Scan for the cell matching the given text and deliver its [X, Y] coordinate at center. 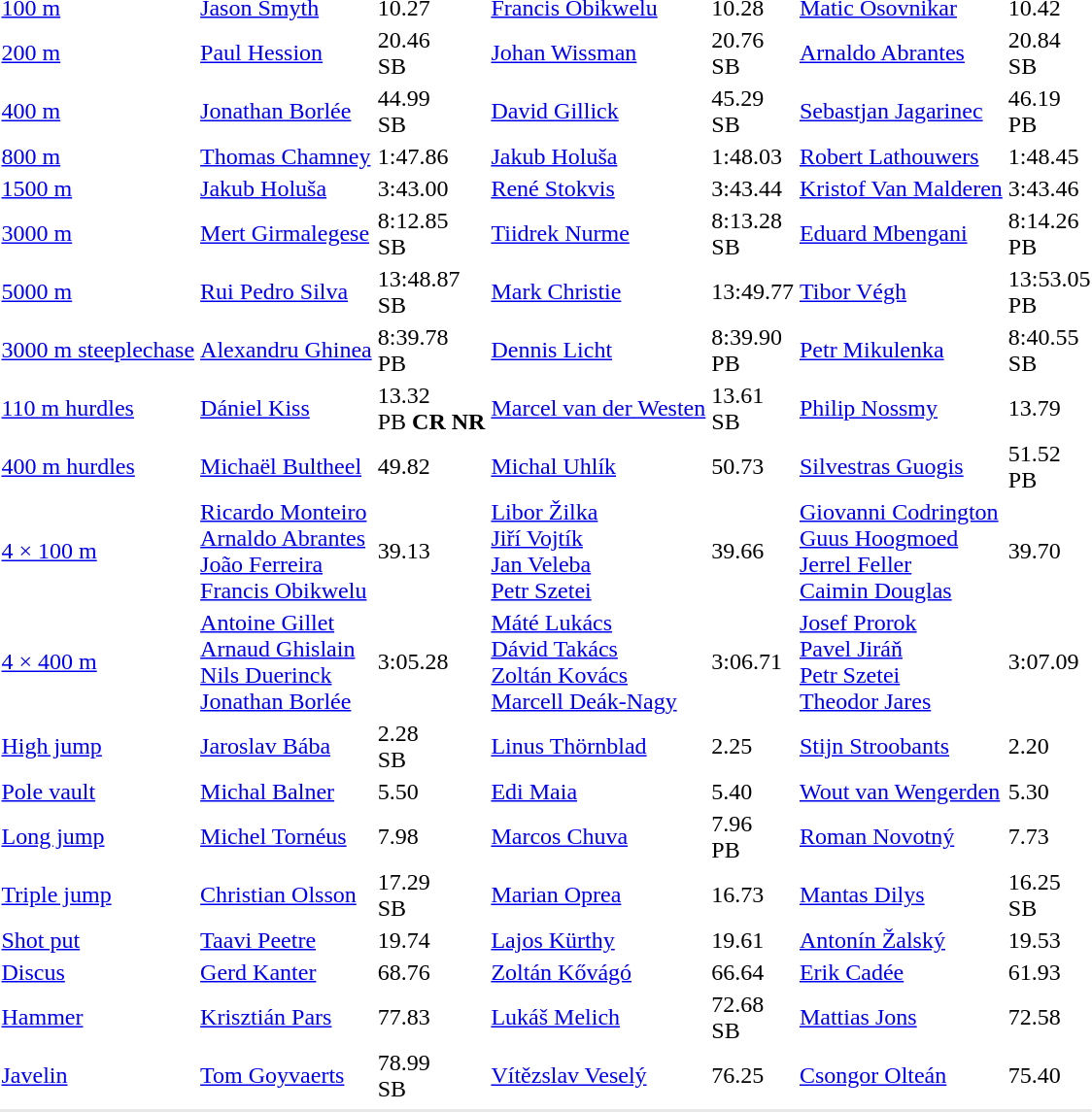
Michal Uhlík [598, 466]
400 m [98, 111]
Taavi Peetre [287, 940]
Tibor Végh [901, 291]
Gerd Kanter [287, 972]
René Stokvis [598, 188]
8:40.55SB [1049, 350]
75.40 [1049, 1076]
13.32PB CR NR [431, 408]
Wout van Wengerden [901, 792]
Javelin [98, 1076]
Giovanni CodringtonGuus HoogmoedJerrel Feller Caimin Douglas [901, 552]
Thomas Chamney [287, 156]
3000 m [98, 233]
Michaël Bultheel [287, 466]
3:43.46 [1049, 188]
Mattias Jons [901, 1018]
19.53 [1049, 940]
1:48.45 [1049, 156]
51.52PB [1049, 466]
Vítězslav Veselý [598, 1076]
1500 m [98, 188]
Hammer [98, 1018]
Shot put [98, 940]
78.99SB [431, 1076]
3000 m steeplechase [98, 350]
72.58 [1049, 1018]
Triple jump [98, 895]
Marian Oprea [598, 895]
20.84SB [1049, 52]
Antoine GilletArnaud GhislainNils DuerinckJonathan Borlée [287, 662]
13:48.87SB [431, 291]
44.99SB [431, 111]
Stijn Stroobants [901, 746]
Philip Nossmy [901, 408]
13:49.77 [753, 291]
Linus Thörnblad [598, 746]
Tiidrek Nurme [598, 233]
61.93 [1049, 972]
Edi Maia [598, 792]
16.25SB [1049, 895]
72.68SB [753, 1018]
Mert Girmalegese [287, 233]
Antonín Žalský [901, 940]
5000 m [98, 291]
5.50 [431, 792]
8:39.90PB [753, 350]
7.96PB [753, 837]
Csongor Olteán [901, 1076]
Mark Christie [598, 291]
Ricardo MonteiroArnaldo AbrantesJoão FerreiraFrancis Obikwelu [287, 552]
Discus [98, 972]
Josef ProrokPavel Jiráň Petr Szetei Theodor Jares [901, 662]
Kristof Van Malderen [901, 188]
5.30 [1049, 792]
Dennis Licht [598, 350]
7.98 [431, 837]
66.64 [753, 972]
Michal Balner [287, 792]
3:05.28 [431, 662]
800 m [98, 156]
Alexandru Ghinea [287, 350]
Lajos Kürthy [598, 940]
Pole vault [98, 792]
20.76SB [753, 52]
8:13.28SB [753, 233]
Libor ŽilkaJiří VojtíkJan VelebaPetr Szetei [598, 552]
1:48.03 [753, 156]
400 m hurdles [98, 466]
Sebastjan Jagarinec [901, 111]
Mantas Dilys [901, 895]
Johan Wissman [598, 52]
77.83 [431, 1018]
68.76 [431, 972]
16.73 [753, 895]
76.25 [753, 1076]
Jonathan Borlée [287, 111]
19.74 [431, 940]
Máté LukácsDávid TakácsZoltán KovácsMarcell Deák-Nagy [598, 662]
Robert Lathouwers [901, 156]
3:06.71 [753, 662]
1:47.86 [431, 156]
Long jump [98, 837]
Erik Cadée [901, 972]
13.79 [1049, 408]
3:43.00 [431, 188]
Marcos Chuva [598, 837]
Silvestras Guogis [901, 466]
Christian Olsson [287, 895]
200 m [98, 52]
Zoltán Kővágó [598, 972]
3:07.09 [1049, 662]
High jump [98, 746]
Petr Mikulenka [901, 350]
Arnaldo Abrantes [901, 52]
45.29SB [753, 111]
2.28SB [431, 746]
5.40 [753, 792]
4 × 400 m [98, 662]
David Gillick [598, 111]
Krisztián Pars [287, 1018]
8:14.26PB [1049, 233]
2.20 [1049, 746]
8:12.85SB [431, 233]
Marcel van der Westen [598, 408]
Lukáš Melich [598, 1018]
39.13 [431, 552]
2.25 [753, 746]
7.73 [1049, 837]
50.73 [753, 466]
13.61SB [753, 408]
13:53.05PB [1049, 291]
Paul Hession [287, 52]
17.29SB [431, 895]
20.46SB [431, 52]
Rui Pedro Silva [287, 291]
4 × 100 m [98, 552]
Michel Tornéus [287, 837]
46.19PB [1049, 111]
8:39.78PB [431, 350]
Eduard Mbengani [901, 233]
110 m hurdles [98, 408]
19.61 [753, 940]
49.82 [431, 466]
Dániel Kiss [287, 408]
Jaroslav Bába [287, 746]
Tom Goyvaerts [287, 1076]
39.66 [753, 552]
39.70 [1049, 552]
Roman Novotný [901, 837]
3:43.44 [753, 188]
